Identify which cell holds the provided text, then report its [X, Y] central coordinate. 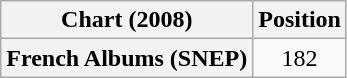
Chart (2008) [127, 20]
Position [300, 20]
French Albums (SNEP) [127, 58]
182 [300, 58]
